Output the (x, y) coordinate of the center of the cell containing the given text.  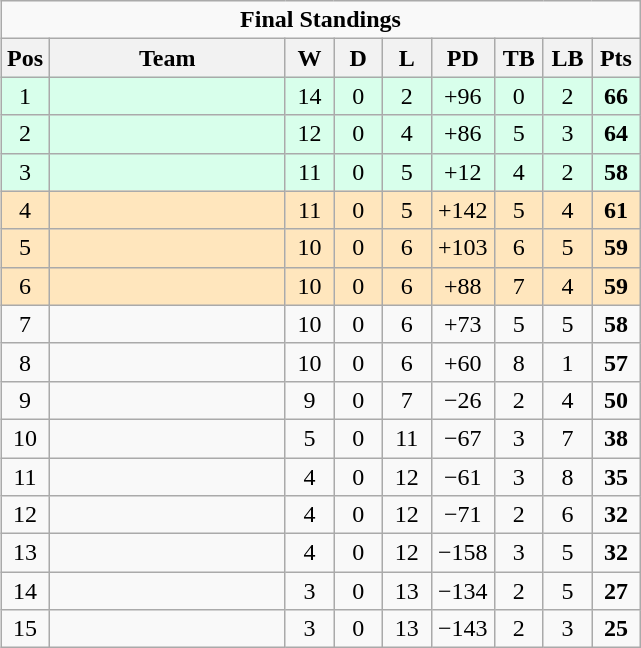
Pts (616, 58)
35 (616, 477)
−143 (463, 629)
−134 (463, 591)
LB (568, 58)
D (358, 58)
−26 (463, 400)
25 (616, 629)
50 (616, 400)
+12 (463, 172)
TB (520, 58)
−67 (463, 438)
−158 (463, 553)
L (406, 58)
64 (616, 134)
−71 (463, 515)
PD (463, 58)
−61 (463, 477)
+86 (463, 134)
+142 (463, 210)
57 (616, 362)
+96 (463, 96)
Pos (26, 58)
27 (616, 591)
38 (616, 438)
+60 (463, 362)
Final Standings (321, 20)
Team (167, 58)
+73 (463, 324)
W (310, 58)
61 (616, 210)
+103 (463, 248)
+88 (463, 286)
66 (616, 96)
15 (26, 629)
